Find where the given text appears and provide that cell's center as (X, Y) coordinate. 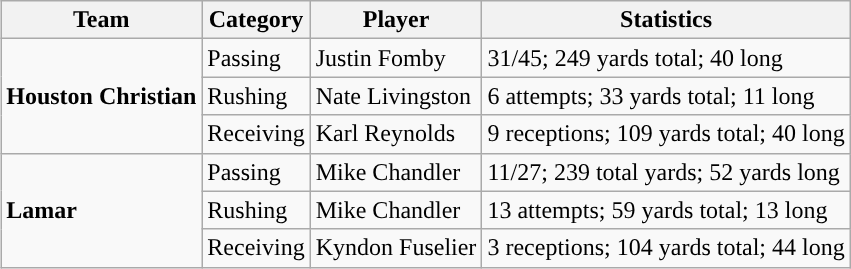
Kyndon Fuselier (396, 248)
31/45; 249 yards total; 40 long (666, 58)
Houston Christian (102, 96)
13 attempts; 59 yards total; 13 long (666, 210)
Lamar (102, 210)
Player (396, 20)
Team (102, 20)
3 receptions; 104 yards total; 44 long (666, 248)
Karl Reynolds (396, 134)
9 receptions; 109 yards total; 40 long (666, 134)
11/27; 239 total yards; 52 yards long (666, 172)
Category (256, 20)
Nate Livingston (396, 96)
Justin Fomby (396, 58)
Statistics (666, 20)
6 attempts; 33 yards total; 11 long (666, 96)
